Find where the given text appears and provide that cell's center as (x, y) coordinate. 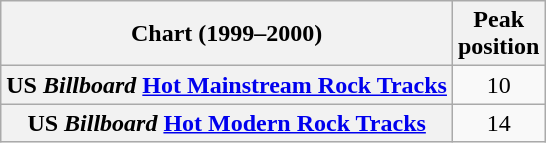
Chart (1999–2000) (227, 34)
10 (498, 85)
Peakposition (498, 34)
14 (498, 123)
US Billboard Hot Modern Rock Tracks (227, 123)
US Billboard Hot Mainstream Rock Tracks (227, 85)
